For the text-containing cell, return its midpoint in (X, Y) coordinate format. 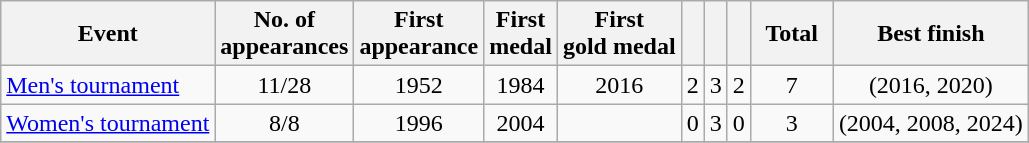
1952 (419, 85)
(2004, 2008, 2024) (930, 123)
Event (108, 34)
Firstmedal (521, 34)
1984 (521, 85)
Firstgold medal (619, 34)
Men's tournament (108, 85)
No. ofappearances (284, 34)
(2016, 2020) (930, 85)
Women's tournament (108, 123)
8/8 (284, 123)
1996 (419, 123)
11/28 (284, 85)
7 (792, 85)
2004 (521, 123)
Total (792, 34)
Firstappearance (419, 34)
2016 (619, 85)
Best finish (930, 34)
